From the cell containing the given text, extract its center point as [x, y] coordinate. 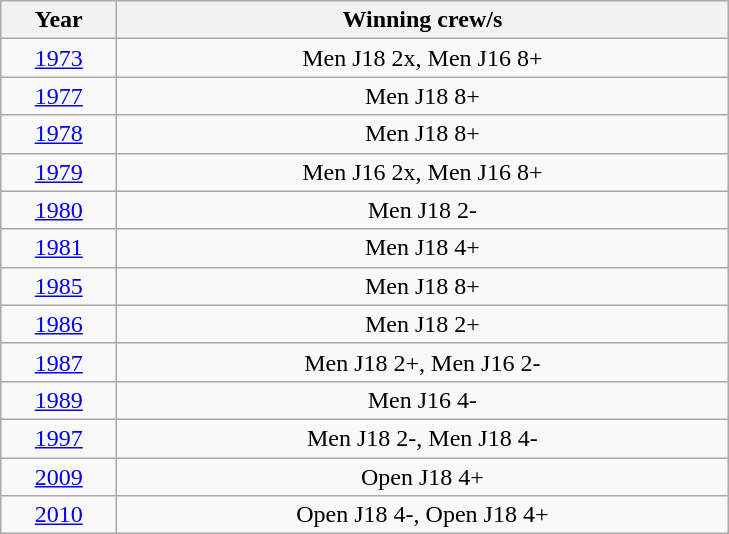
Men J18 2+ [422, 324]
1977 [59, 96]
Men J16 2x, Men J16 8+ [422, 172]
1997 [59, 438]
1987 [59, 362]
2009 [59, 477]
1980 [59, 210]
Winning crew/s [422, 20]
2010 [59, 515]
1978 [59, 134]
1981 [59, 248]
1986 [59, 324]
1973 [59, 58]
Men J18 2-, Men J18 4- [422, 438]
Open J18 4+ [422, 477]
1985 [59, 286]
Men J16 4- [422, 400]
1979 [59, 172]
Men J18 2x, Men J16 8+ [422, 58]
1989 [59, 400]
Men J18 2- [422, 210]
Men J18 2+, Men J16 2- [422, 362]
Open J18 4-, Open J18 4+ [422, 515]
Year [59, 20]
Men J18 4+ [422, 248]
